Return [x, y] of the center of cell containing provided text 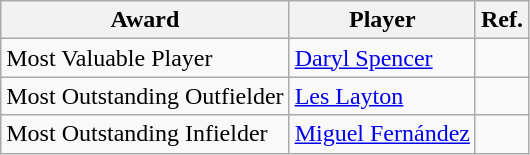
Ref. [502, 20]
Award [145, 20]
Les Layton [382, 96]
Most Outstanding Outfielder [145, 96]
Daryl Spencer [382, 58]
Most Valuable Player [145, 58]
Player [382, 20]
Most Outstanding Infielder [145, 134]
Miguel Fernández [382, 134]
